Pinpoint the cell where the given text exists, returning its [x, y] midpoint coordinate. 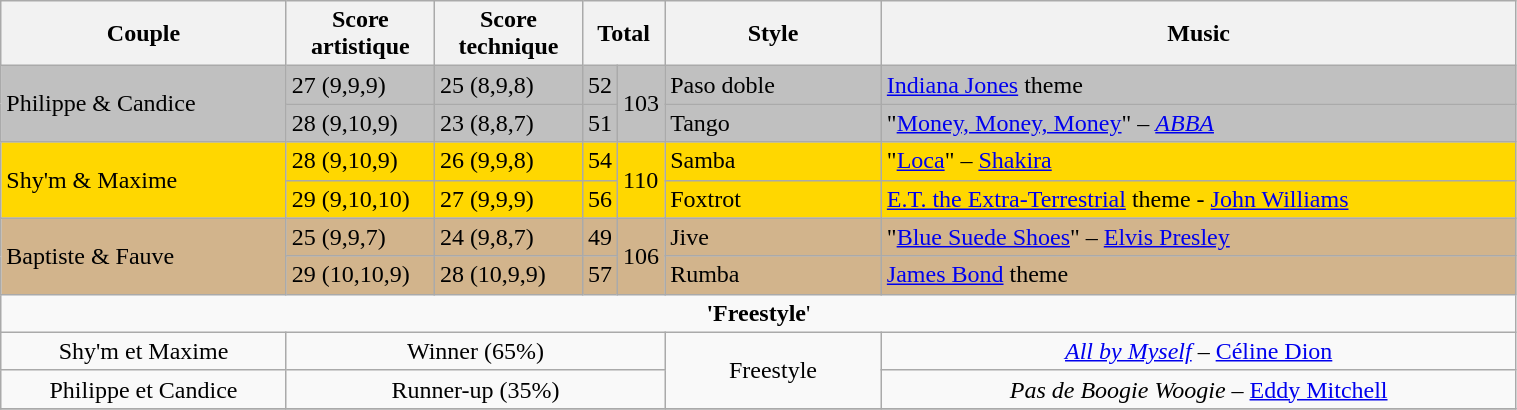
Score artistique [360, 34]
52 [600, 85]
26 (9,9,8) [508, 161]
Style [774, 34]
Couple [144, 34]
24 (9,8,7) [508, 237]
Philippe & Candice [144, 104]
"Loca" – Shakira [1198, 161]
29 (10,10,9) [360, 275]
51 [600, 123]
Shy'm et Maxime [144, 351]
56 [600, 199]
James Bond theme [1198, 275]
29 (9,10,10) [360, 199]
Winner (65%) [475, 351]
E.T. the Extra-Terrestrial theme - John Williams [1198, 199]
23 (8,8,7) [508, 123]
Total [624, 34]
Indiana Jones theme [1198, 85]
Music [1198, 34]
54 [600, 161]
Pas de Boogie Woogie – Eddy Mitchell [1198, 389]
Paso doble [774, 85]
"Money, Money, Money" – ABBA [1198, 123]
103 [642, 104]
28 (10,9,9) [508, 275]
All by Myself – Céline Dion [1198, 351]
Jive [774, 237]
Baptiste & Fauve [144, 256]
Foxtrot [774, 199]
Tango [774, 123]
Freestyle [774, 370]
Score technique [508, 34]
57 [600, 275]
106 [642, 256]
25 (8,9,8) [508, 85]
"Blue Suede Shoes" – Elvis Presley [1198, 237]
Philippe et Candice [144, 389]
Rumba [774, 275]
Shy'm & Maxime [144, 180]
110 [642, 180]
49 [600, 237]
25 (9,9,7) [360, 237]
Runner-up (35%) [475, 389]
Samba [774, 161]
'Freestyle' [758, 313]
